For the text-containing cell, return its midpoint in (x, y) coordinate format. 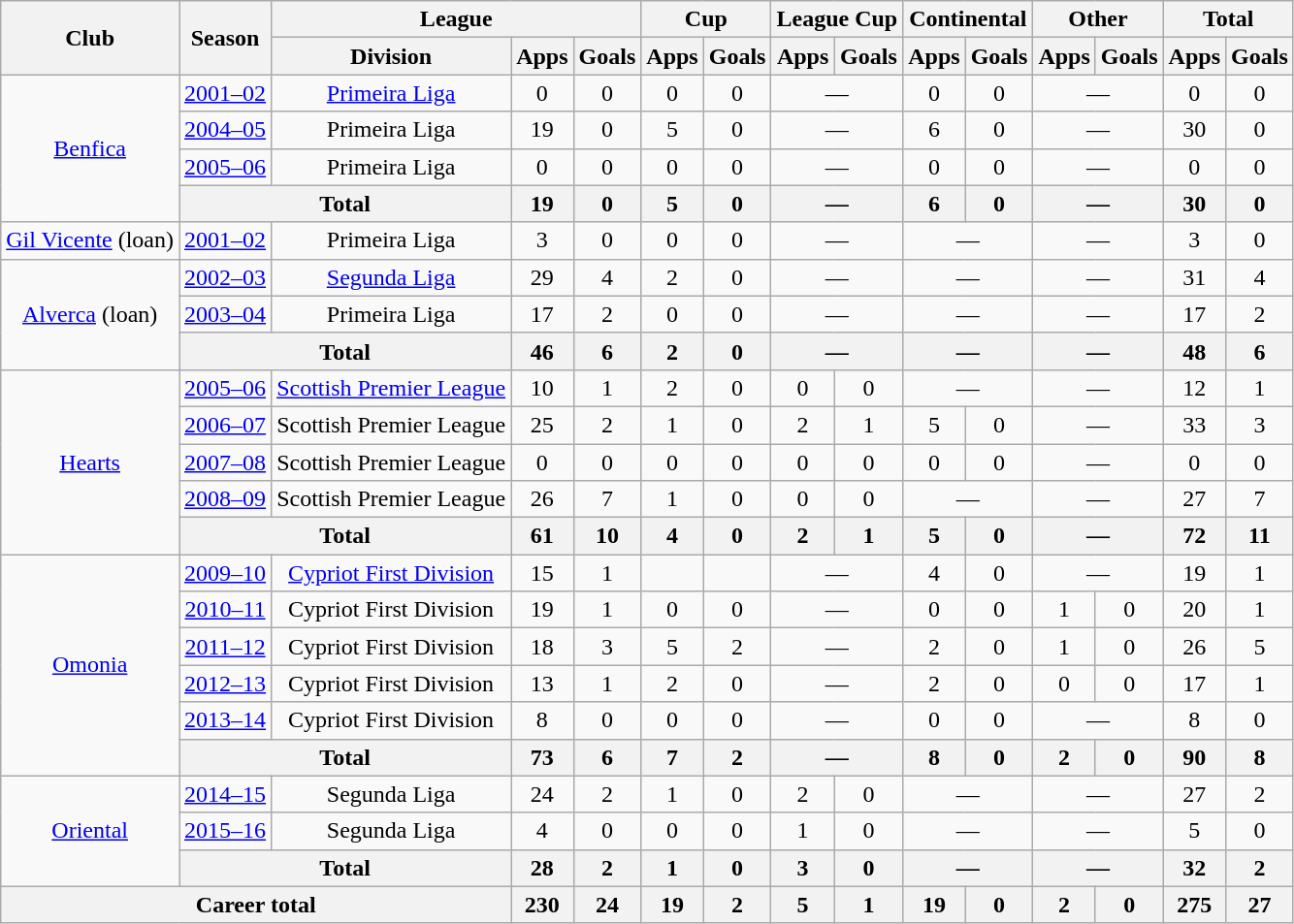
11 (1260, 536)
Season (225, 38)
Division (392, 56)
73 (542, 757)
72 (1194, 536)
61 (542, 536)
13 (542, 684)
2010–11 (225, 610)
2013–14 (225, 720)
Alverca (loan) (90, 314)
28 (542, 868)
32 (1194, 868)
Other (1098, 19)
29 (542, 277)
Gil Vicente (loan) (90, 240)
Oriental (90, 831)
230 (542, 905)
Hearts (90, 462)
275 (1194, 905)
2006–07 (225, 425)
2009–10 (225, 573)
90 (1194, 757)
Club (90, 38)
46 (542, 351)
Cup (706, 19)
2012–13 (225, 684)
33 (1194, 425)
Benfica (90, 148)
2007–08 (225, 462)
12 (1194, 388)
League (456, 19)
15 (542, 573)
25 (542, 425)
Omonia (90, 665)
20 (1194, 610)
2014–15 (225, 794)
League Cup (837, 19)
2015–16 (225, 831)
2002–03 (225, 277)
2011–12 (225, 647)
2008–09 (225, 499)
Continental (968, 19)
2003–04 (225, 314)
Career total (256, 905)
31 (1194, 277)
48 (1194, 351)
18 (542, 647)
2004–05 (225, 130)
